For the text-containing cell, return its midpoint in (x, y) coordinate format. 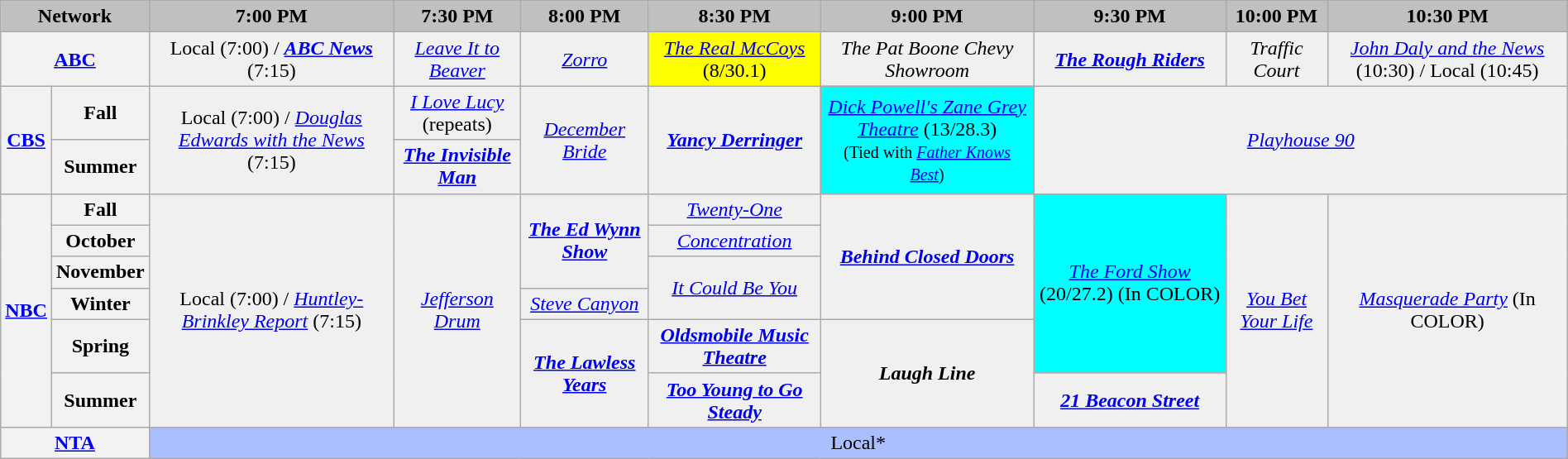
John Daly and the News (10:30) / Local (10:45) (1447, 60)
Concentration (734, 241)
The Real McCoys (8/30.1) (734, 60)
10:30 PM (1447, 17)
Local (7:00) / Douglas Edwards with the News (7:15) (271, 140)
The Pat Boone Chevy Showroom (927, 60)
December Bride (584, 140)
It Could Be You (734, 288)
Steve Canyon (584, 304)
10:00 PM (1277, 17)
Twenty-One (734, 209)
Local (7:00) / ABC News (7:15) (271, 60)
The Invisible Man (457, 167)
The Rough Riders (1130, 60)
Yancy Derringer (734, 140)
9:30 PM (1130, 17)
Playhouse 90 (1300, 140)
9:00 PM (927, 17)
The Ford Show (20/27.2) (In COLOR) (1130, 283)
Dick Powell's Zane Grey Theatre (13/28.3)(Tied with Father Knows Best) (927, 140)
Winter (100, 304)
Too Young to Go Steady (734, 400)
Traffic Court (1277, 60)
CBS (26, 140)
Behind Closed Doors (927, 256)
Laugh Line (927, 373)
Oldsmobile Music Theatre (734, 346)
I Love Lucy (repeats) (457, 112)
Local* (858, 442)
You Bet Your Life (1277, 310)
Leave It to Beaver (457, 60)
Spring (100, 346)
October (100, 241)
Local (7:00) / Huntley-Brinkley Report (7:15) (271, 310)
The Lawless Years (584, 373)
21 Beacon Street (1130, 400)
ABC (74, 60)
7:30 PM (457, 17)
Masquerade Party (In COLOR) (1447, 310)
7:00 PM (271, 17)
Network (74, 17)
NBC (26, 310)
Jefferson Drum (457, 310)
8:00 PM (584, 17)
NTA (74, 442)
The Ed Wynn Show (584, 241)
8:30 PM (734, 17)
Zorro (584, 60)
November (100, 272)
